Provide the (X, Y) coordinate of the cell's center where the given text is located.  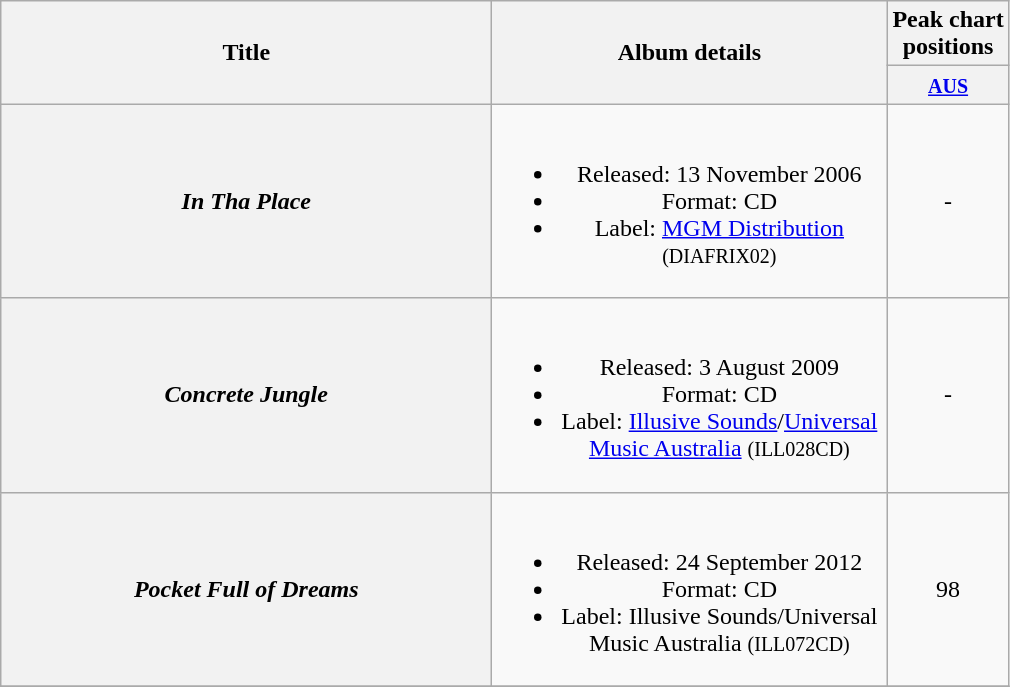
In Tha Place (246, 201)
Album details (690, 52)
Pocket Full of Dreams (246, 589)
Title (246, 52)
98 (948, 589)
Released: 13 November 2006Format: CDLabel: MGM Distribution (DIAFRIX02) (690, 201)
AUS (948, 85)
Peak chartpositions (948, 34)
Released: 24 September 2012Format: CDLabel: Illusive Sounds/Universal Music Australia (ILL072CD) (690, 589)
Concrete Jungle (246, 395)
Released: 3 August 2009Format: CDLabel: Illusive Sounds/Universal Music Australia (ILL028CD) (690, 395)
